Search for the cell housing the specified text and yield its (x, y) center coordinate. 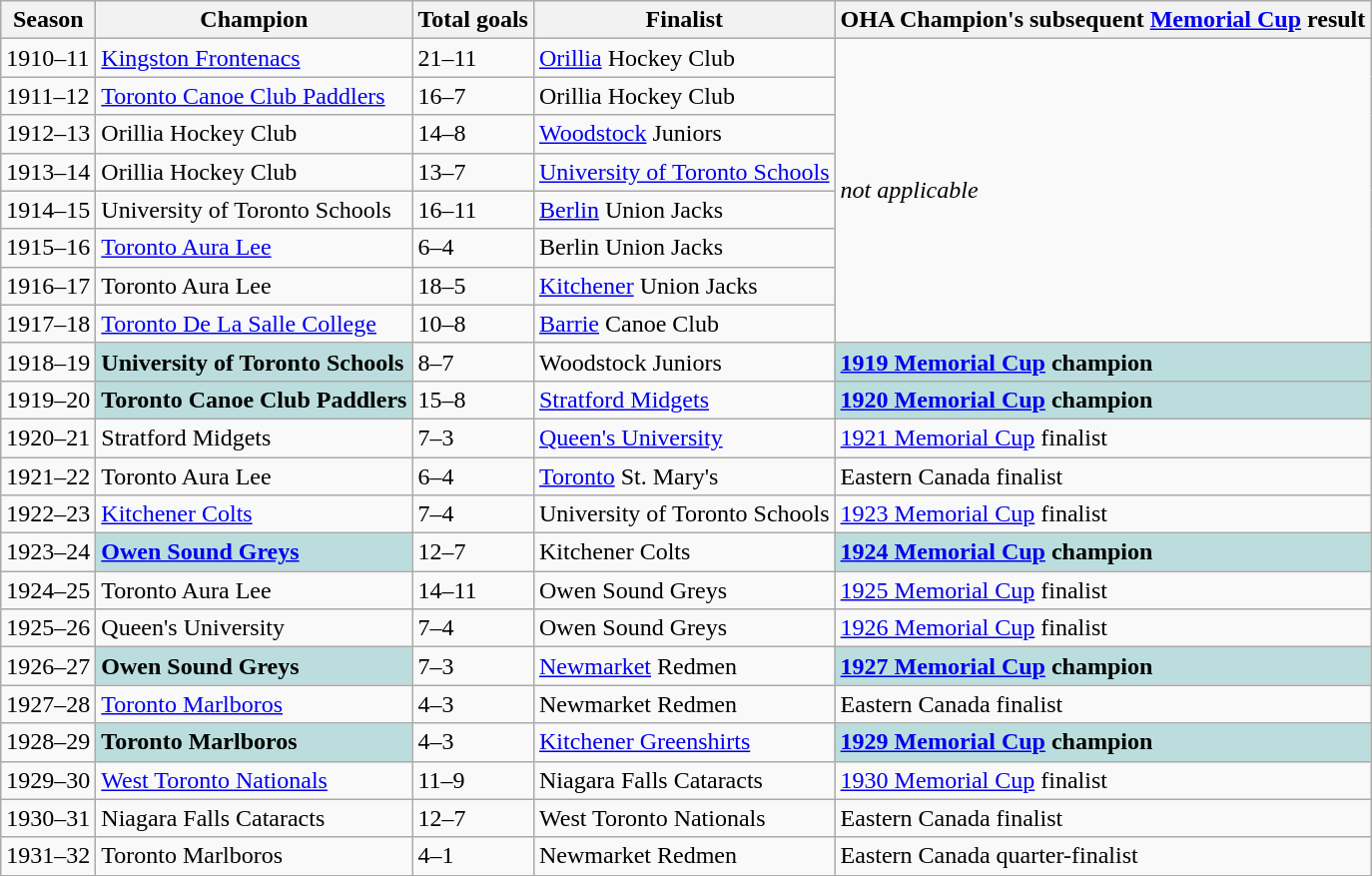
1925 Memorial Cup finalist (1102, 590)
Season (48, 20)
4–1 (473, 856)
1920 Memorial Cup champion (1102, 400)
1923–24 (48, 552)
1919–20 (48, 400)
OHA Champion's subsequent Memorial Cup result (1102, 20)
1918–19 (48, 362)
1910–11 (48, 58)
1924 Memorial Cup champion (1102, 552)
21–11 (473, 58)
10–8 (473, 324)
15–8 (473, 400)
Eastern Canada quarter-finalist (1102, 856)
14–8 (473, 134)
13–7 (473, 172)
1919 Memorial Cup champion (1102, 362)
1926 Memorial Cup finalist (1102, 628)
1924–25 (48, 590)
Toronto De La Salle College (254, 324)
1916–17 (48, 286)
14–11 (473, 590)
Kitchener Greenshirts (684, 742)
1927–28 (48, 704)
not applicable (1102, 191)
Kitchener Union Jacks (684, 286)
1921–22 (48, 476)
1925–26 (48, 628)
Finalist (684, 20)
16–11 (473, 210)
Toronto St. Mary's (684, 476)
Barrie Canoe Club (684, 324)
Champion (254, 20)
1929–30 (48, 780)
Total goals (473, 20)
1927 Memorial Cup champion (1102, 666)
8–7 (473, 362)
1920–21 (48, 438)
1923 Memorial Cup finalist (1102, 514)
1913–14 (48, 172)
1931–32 (48, 856)
1917–18 (48, 324)
1912–13 (48, 134)
1921 Memorial Cup finalist (1102, 438)
1922–23 (48, 514)
1928–29 (48, 742)
Kingston Frontenacs (254, 58)
16–7 (473, 96)
1926–27 (48, 666)
1929 Memorial Cup champion (1102, 742)
1930 Memorial Cup finalist (1102, 780)
1911–12 (48, 96)
1930–31 (48, 818)
11–9 (473, 780)
1915–16 (48, 248)
18–5 (473, 286)
1914–15 (48, 210)
